Return the (X, Y) coordinate for the center point of the cell that contains the specified text.  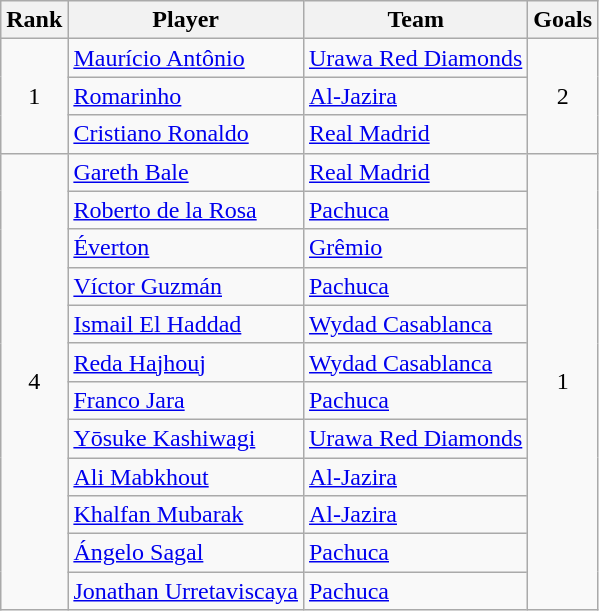
Maurício Antônio (186, 58)
Ismail El Haddad (186, 324)
Jonathan Urretaviscaya (186, 591)
Reda Hajhouj (186, 362)
Éverton (186, 248)
Víctor Guzmán (186, 286)
Roberto de la Rosa (186, 210)
Ali Mabkhout (186, 477)
Team (415, 20)
Franco Jara (186, 400)
Gareth Bale (186, 172)
2 (563, 96)
Goals (563, 20)
Grêmio (415, 248)
Romarinho (186, 96)
Khalfan Mubarak (186, 515)
Ángelo Sagal (186, 553)
Rank (34, 20)
Player (186, 20)
Yōsuke Kashiwagi (186, 438)
Cristiano Ronaldo (186, 134)
4 (34, 382)
